Capture the cell that displays the provided text and extract its (X, Y) central coordinate. 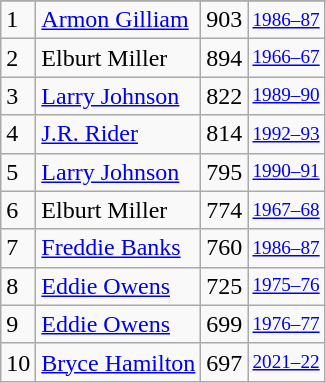
795 (224, 172)
697 (224, 362)
1 (18, 20)
903 (224, 20)
Freddie Banks (118, 248)
774 (224, 210)
8 (18, 286)
894 (224, 58)
2 (18, 58)
822 (224, 96)
814 (224, 134)
Armon Gilliam (118, 20)
1975–76 (286, 286)
9 (18, 324)
5 (18, 172)
Bryce Hamilton (118, 362)
1966–67 (286, 58)
760 (224, 248)
4 (18, 134)
1992–93 (286, 134)
1976–77 (286, 324)
2021–22 (286, 362)
725 (224, 286)
699 (224, 324)
1967–68 (286, 210)
3 (18, 96)
J.R. Rider (118, 134)
7 (18, 248)
1989–90 (286, 96)
6 (18, 210)
1990–91 (286, 172)
10 (18, 362)
